Pinpoint the cell where the given text exists, returning its (x, y) midpoint coordinate. 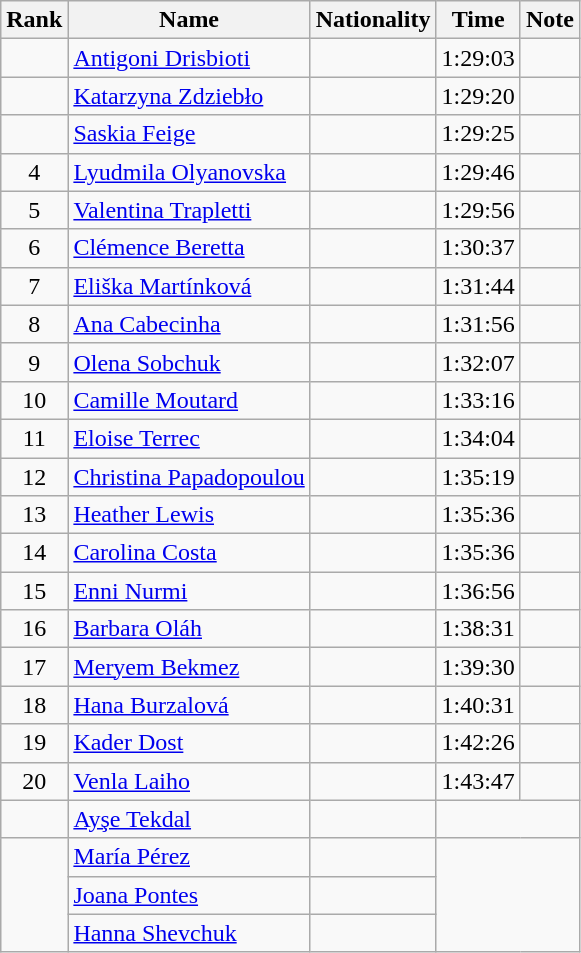
14 (34, 553)
Time (478, 20)
Saskia Feige (189, 134)
12 (34, 477)
1:29:03 (478, 58)
6 (34, 248)
Hana Burzalová (189, 705)
Carolina Costa (189, 553)
Barbara Oláh (189, 629)
1:38:31 (478, 629)
1:30:37 (478, 248)
1:31:56 (478, 324)
Meryem Bekmez (189, 667)
Christina Papadopoulou (189, 477)
Venla Laiho (189, 781)
1:36:56 (478, 591)
1:29:56 (478, 210)
Ayşe Tekdal (189, 819)
Katarzyna Zdziebło (189, 96)
Hanna Shevchuk (189, 933)
1:43:47 (478, 781)
Lyudmila Olyanovska (189, 172)
1:40:31 (478, 705)
16 (34, 629)
1:31:44 (478, 286)
20 (34, 781)
Olena Sobchuk (189, 362)
19 (34, 743)
Nationality (373, 20)
5 (34, 210)
13 (34, 515)
11 (34, 438)
1:33:16 (478, 400)
1:35:19 (478, 477)
7 (34, 286)
Clémence Beretta (189, 248)
María Pérez (189, 857)
1:29:46 (478, 172)
1:34:04 (478, 438)
Camille Moutard (189, 400)
10 (34, 400)
Note (550, 20)
Antigoni Drisbioti (189, 58)
Rank (34, 20)
Joana Pontes (189, 895)
1:32:07 (478, 362)
Heather Lewis (189, 515)
8 (34, 324)
Valentina Trapletti (189, 210)
Kader Dost (189, 743)
1:29:25 (478, 134)
1:29:20 (478, 96)
1:42:26 (478, 743)
Eliška Martínková (189, 286)
Name (189, 20)
Enni Nurmi (189, 591)
17 (34, 667)
1:39:30 (478, 667)
Eloise Terrec (189, 438)
18 (34, 705)
Ana Cabecinha (189, 324)
15 (34, 591)
9 (34, 362)
4 (34, 172)
